From the cell containing the given text, extract its center point as [X, Y] coordinate. 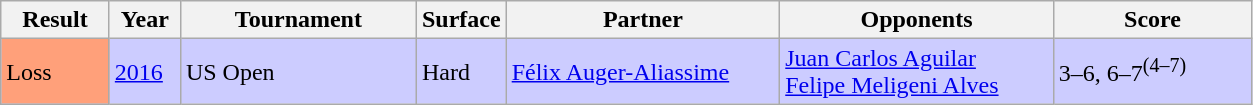
3–6, 6–7(4–7) [1152, 72]
Score [1152, 20]
Surface [461, 20]
US Open [298, 72]
Result [56, 20]
Partner [643, 20]
Juan Carlos Aguilar Felipe Meligeni Alves [917, 72]
Year [144, 20]
Hard [461, 72]
Félix Auger-Aliassime [643, 72]
Tournament [298, 20]
2016 [144, 72]
Loss [56, 72]
Opponents [917, 20]
